Search for the cell housing the specified text and yield its (X, Y) center coordinate. 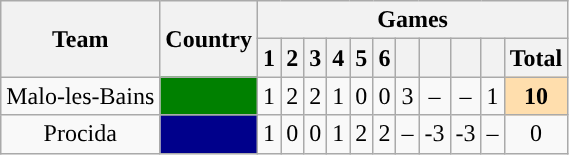
Country (209, 39)
Total (536, 58)
10 (536, 96)
5 (362, 58)
Procida (80, 134)
6 (384, 58)
Malo-les-Bains (80, 96)
Games (413, 20)
Team (80, 39)
4 (338, 58)
